For the text-containing cell, return its midpoint in [X, Y] coordinate format. 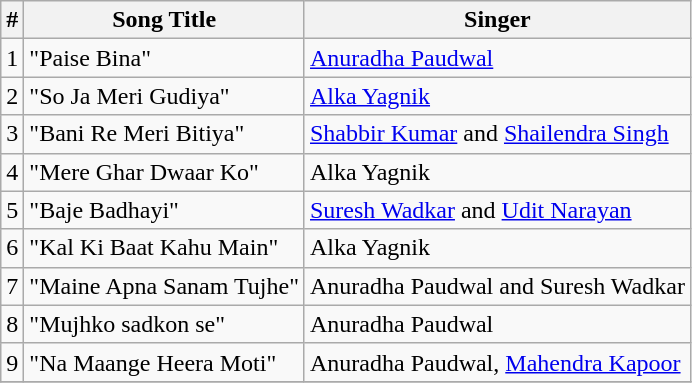
"So Ja Meri Gudiya" [164, 96]
5 [12, 210]
# [12, 20]
"Baje Badhayi" [164, 210]
1 [12, 58]
"Kal Ki Baat Kahu Main" [164, 248]
"Mere Ghar Dwaar Ko" [164, 172]
9 [12, 362]
"Paise Bina" [164, 58]
4 [12, 172]
Suresh Wadkar and Udit Narayan [497, 210]
"Na Maange Heera Moti" [164, 362]
Shabbir Kumar and Shailendra Singh [497, 134]
Singer [497, 20]
Song Title [164, 20]
Anuradha Paudwal, Mahendra Kapoor [497, 362]
"Mujhko sadkon se" [164, 324]
3 [12, 134]
"Bani Re Meri Bitiya" [164, 134]
6 [12, 248]
2 [12, 96]
8 [12, 324]
"Maine Apna Sanam Tujhe" [164, 286]
Anuradha Paudwal and Suresh Wadkar [497, 286]
7 [12, 286]
